Determine the [X, Y] coordinate at the center of the cell enclosing the given text.  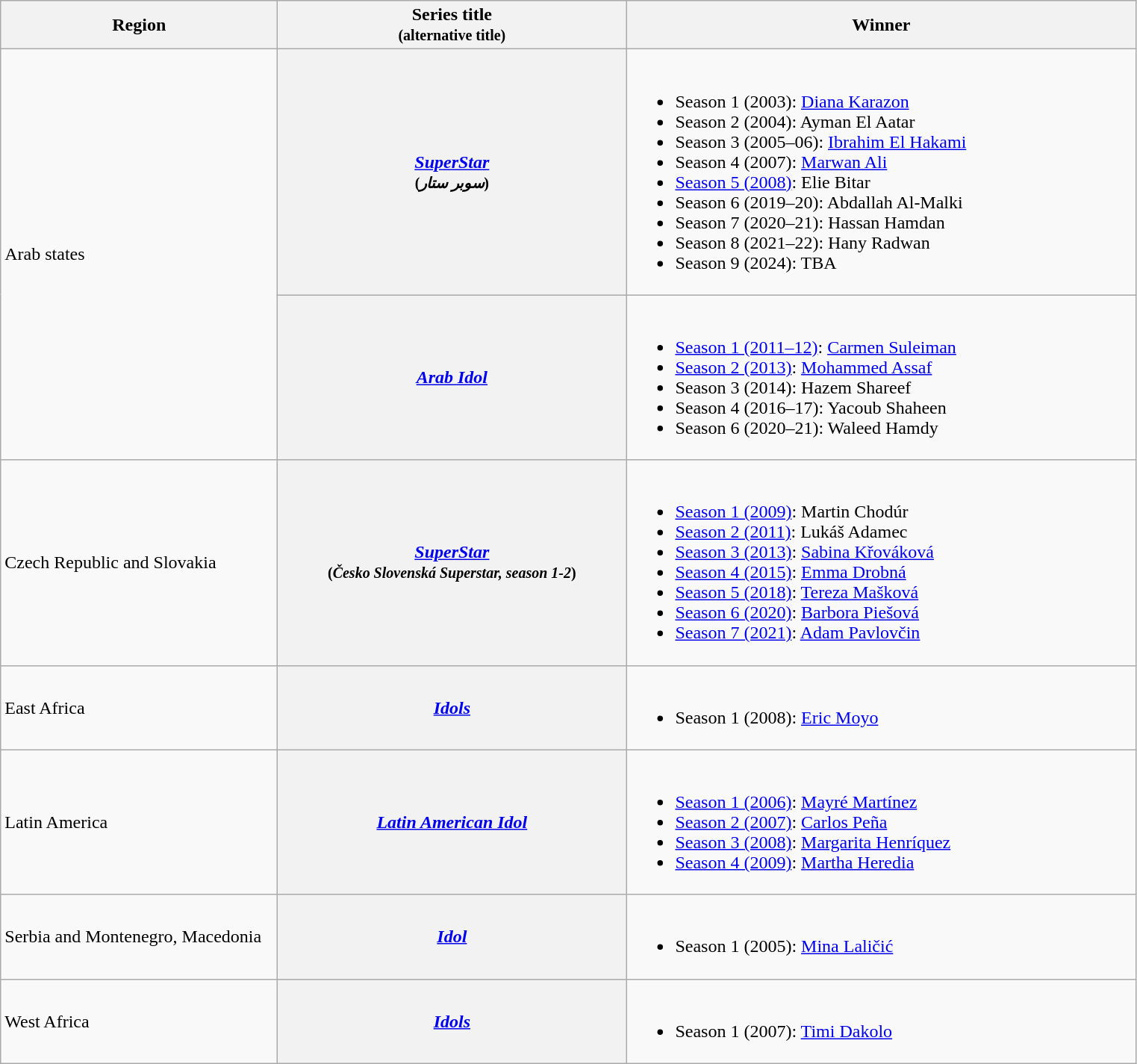
Latin American Idol [452, 822]
Czech Republic and Slovakia [139, 563]
West Africa [139, 1021]
SuperStar (سوبر ستار) [452, 172]
Serbia and Montenegro, Macedonia [139, 936]
Season 1 (2008): Eric Moyo [881, 708]
Region [139, 25]
SuperStar (Česko Slovenská Superstar, season 1-2) [452, 563]
Series title (alternative title) [452, 25]
Winner [881, 25]
Arab states [139, 255]
Idol [452, 936]
Arab Idol [452, 378]
Season 1 (2007): Timi Dakolo [881, 1021]
Latin America [139, 822]
Season 1 (2005): Mina Laličić [881, 936]
Season 1 (2006): Mayré MartínezSeason 2 (2007): Carlos PeñaSeason 3 (2008): Margarita HenríquezSeason 4 (2009): Martha Heredia [881, 822]
East Africa [139, 708]
